Return the [X, Y] coordinate for the center point of the cell that contains the specified text.  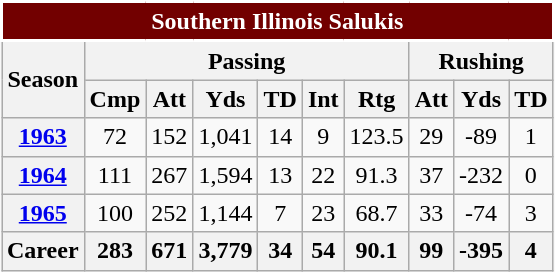
37 [431, 175]
0 [531, 175]
Career [44, 251]
22 [323, 175]
-232 [482, 175]
283 [115, 251]
111 [115, 175]
1,144 [226, 213]
72 [115, 137]
-395 [482, 251]
Rtg [376, 99]
1964 [44, 175]
34 [280, 251]
33 [431, 213]
252 [170, 213]
54 [323, 251]
14 [280, 137]
4 [531, 251]
100 [115, 213]
3,779 [226, 251]
-74 [482, 213]
13 [280, 175]
1965 [44, 213]
152 [170, 137]
-89 [482, 137]
1,041 [226, 137]
Season [44, 80]
Passing [246, 60]
671 [170, 251]
99 [431, 251]
Int [323, 99]
68.7 [376, 213]
3 [531, 213]
29 [431, 137]
9 [323, 137]
7 [280, 213]
91.3 [376, 175]
Southern Illinois Salukis [278, 22]
123.5 [376, 137]
Rushing [481, 60]
267 [170, 175]
90.1 [376, 251]
23 [323, 213]
1963 [44, 137]
Cmp [115, 99]
1,594 [226, 175]
1 [531, 137]
